Find where the given text appears and provide that cell's center as (X, Y) coordinate. 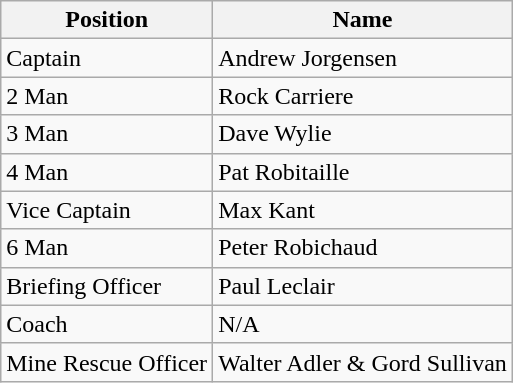
N/A (363, 324)
Mine Rescue Officer (107, 362)
Position (107, 20)
Max Kant (363, 210)
Dave Wylie (363, 134)
Vice Captain (107, 210)
2 Man (107, 96)
Name (363, 20)
Briefing Officer (107, 286)
6 Man (107, 248)
3 Man (107, 134)
Pat Robitaille (363, 172)
Rock Carriere (363, 96)
Andrew Jorgensen (363, 58)
Coach (107, 324)
Peter Robichaud (363, 248)
Captain (107, 58)
Paul Leclair (363, 286)
Walter Adler & Gord Sullivan (363, 362)
4 Man (107, 172)
